Return (x, y) of the center of cell containing provided text 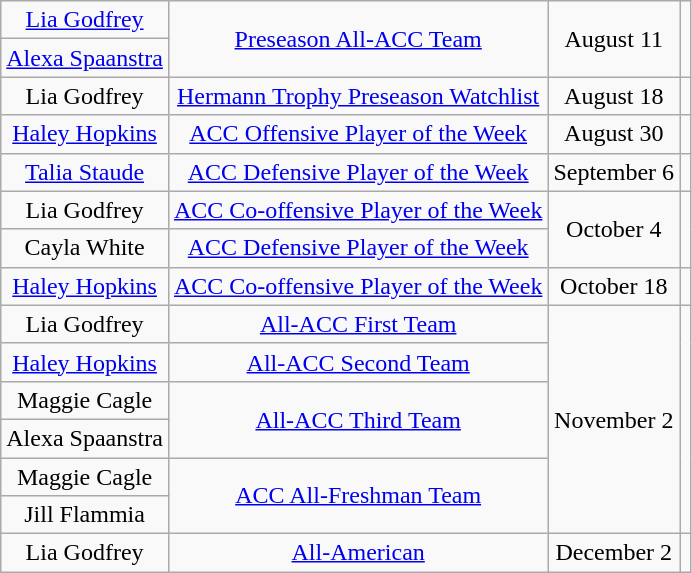
August 18 (614, 96)
ACC All-Freshman Team (358, 496)
August 11 (614, 39)
All-ACC Third Team (358, 419)
ACC Offensive Player of the Week (358, 134)
October 18 (614, 286)
Preseason All-ACC Team (358, 39)
November 2 (614, 419)
December 2 (614, 553)
All-ACC First Team (358, 324)
Jill Flammia (85, 515)
All-American (358, 553)
Talia Staude (85, 172)
All-ACC Second Team (358, 362)
Cayla White (85, 248)
September 6 (614, 172)
August 30 (614, 134)
Hermann Trophy Preseason Watchlist (358, 96)
October 4 (614, 229)
